Output the [X, Y] coordinate of the center of the cell containing the given text.  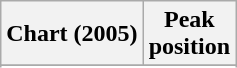
Peak position [189, 34]
Chart (2005) [72, 34]
